Scan for the cell matching the given text and deliver its [x, y] coordinate at center. 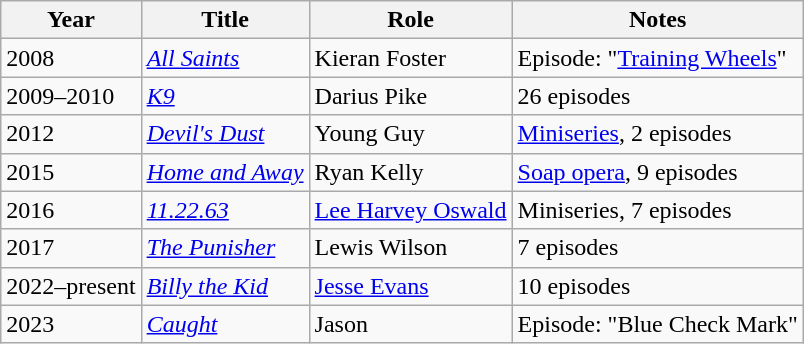
Kieran Foster [410, 58]
Year [71, 20]
7 episodes [658, 248]
2022–present [71, 286]
K9 [225, 96]
Lee Harvey Oswald [410, 210]
Notes [658, 20]
Caught [225, 324]
2009–2010 [71, 96]
Billy the Kid [225, 286]
Miniseries, 7 episodes [658, 210]
Soap opera, 9 episodes [658, 172]
Role [410, 20]
The Punisher [225, 248]
Title [225, 20]
26 episodes [658, 96]
2008 [71, 58]
Episode: "Training Wheels" [658, 58]
2017 [71, 248]
2015 [71, 172]
10 episodes [658, 286]
11.22.63 [225, 210]
Lewis Wilson [410, 248]
2012 [71, 134]
Devil's Dust [225, 134]
All Saints [225, 58]
Young Guy [410, 134]
Miniseries, 2 episodes [658, 134]
2016 [71, 210]
Home and Away [225, 172]
Ryan Kelly [410, 172]
Darius Pike [410, 96]
2023 [71, 324]
Jason [410, 324]
Jesse Evans [410, 286]
Episode: "Blue Check Mark" [658, 324]
